Capture the cell that displays the provided text and extract its [X, Y] central coordinate. 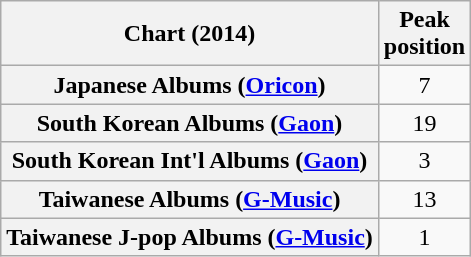
Taiwanese Albums (G-Music) [190, 199]
South Korean Int'l Albums (Gaon) [190, 161]
Chart (2014) [190, 34]
1 [424, 237]
7 [424, 85]
South Korean Albums (Gaon) [190, 123]
3 [424, 161]
Peakposition [424, 34]
13 [424, 199]
Taiwanese J-pop Albums (G-Music) [190, 237]
Japanese Albums (Oricon) [190, 85]
19 [424, 123]
